Find where the given text appears and provide that cell's center as (x, y) coordinate. 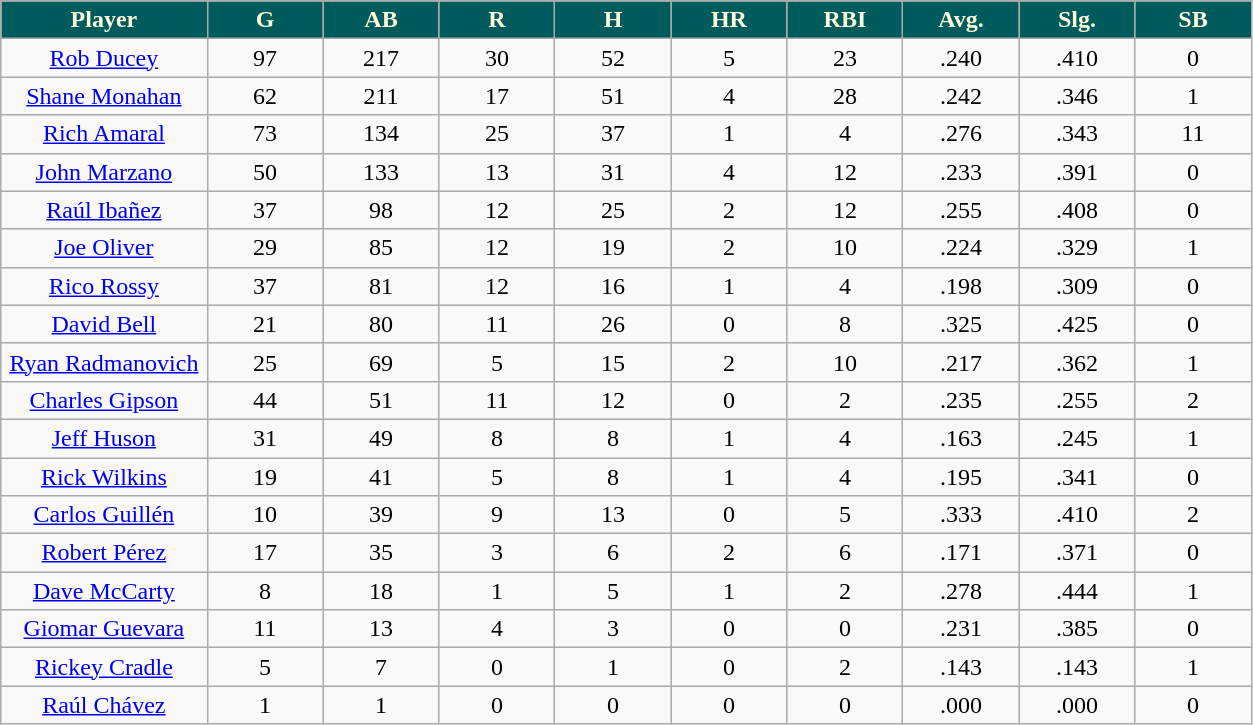
Robert Pérez (104, 553)
97 (265, 58)
Slg. (1077, 20)
.217 (961, 362)
62 (265, 96)
211 (381, 96)
Shane Monahan (104, 96)
Player (104, 20)
.362 (1077, 362)
85 (381, 248)
.408 (1077, 210)
18 (381, 591)
15 (613, 362)
.343 (1077, 134)
.198 (961, 286)
44 (265, 400)
Rick Wilkins (104, 477)
H (613, 20)
21 (265, 324)
.425 (1077, 324)
Rico Rossy (104, 286)
217 (381, 58)
69 (381, 362)
Giomar Guevara (104, 629)
.325 (961, 324)
39 (381, 515)
Avg. (961, 20)
16 (613, 286)
David Bell (104, 324)
R (497, 20)
7 (381, 667)
49 (381, 438)
HR (729, 20)
52 (613, 58)
.233 (961, 172)
.224 (961, 248)
30 (497, 58)
98 (381, 210)
.171 (961, 553)
.333 (961, 515)
.235 (961, 400)
29 (265, 248)
John Marzano (104, 172)
28 (845, 96)
Rob Ducey (104, 58)
81 (381, 286)
.391 (1077, 172)
Raúl Chávez (104, 705)
26 (613, 324)
Joe Oliver (104, 248)
80 (381, 324)
73 (265, 134)
.163 (961, 438)
AB (381, 20)
.240 (961, 58)
.276 (961, 134)
.242 (961, 96)
9 (497, 515)
35 (381, 553)
134 (381, 134)
Jeff Huson (104, 438)
41 (381, 477)
50 (265, 172)
Carlos Guillén (104, 515)
Ryan Radmanovich (104, 362)
.245 (1077, 438)
23 (845, 58)
Rich Amaral (104, 134)
RBI (845, 20)
.444 (1077, 591)
.195 (961, 477)
.278 (961, 591)
.329 (1077, 248)
Dave McCarty (104, 591)
133 (381, 172)
.341 (1077, 477)
.309 (1077, 286)
Charles Gipson (104, 400)
.385 (1077, 629)
.346 (1077, 96)
.231 (961, 629)
Rickey Cradle (104, 667)
.371 (1077, 553)
SB (1193, 20)
Raúl Ibañez (104, 210)
G (265, 20)
